Scan for the cell matching the given text and deliver its (X, Y) coordinate at center. 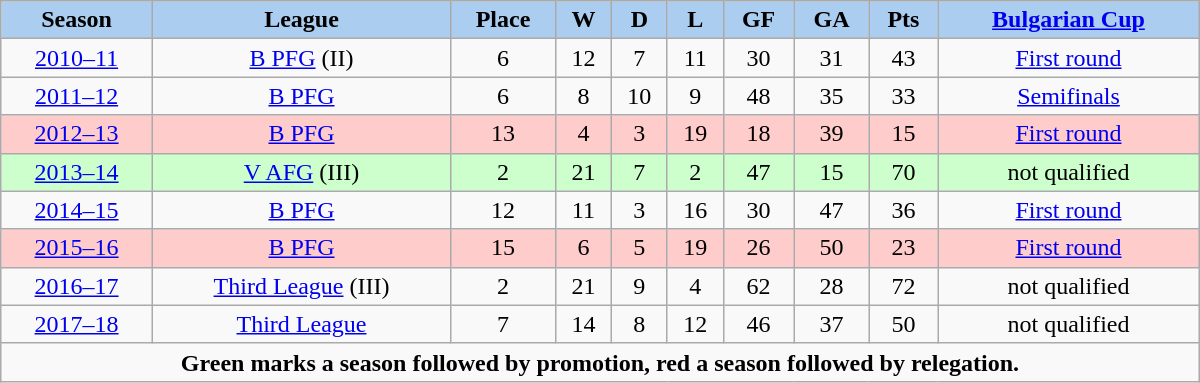
70 (904, 172)
Third League (301, 324)
13 (504, 134)
L (695, 20)
2014–15 (77, 210)
26 (758, 248)
D (639, 20)
5 (639, 248)
18 (758, 134)
2015–16 (77, 248)
B PFG (II) (301, 58)
Place (504, 20)
2013–14 (77, 172)
46 (758, 324)
39 (832, 134)
Semifinals (1069, 96)
Season (77, 20)
37 (832, 324)
33 (904, 96)
28 (832, 286)
Pts (904, 20)
48 (758, 96)
League (301, 20)
23 (904, 248)
V AFG (III) (301, 172)
62 (758, 286)
Green marks a season followed by promotion, red a season followed by relegation. (600, 362)
16 (695, 210)
2011–12 (77, 96)
Third League (III) (301, 286)
72 (904, 286)
GF (758, 20)
2010–11 (77, 58)
2012–13 (77, 134)
2017–18 (77, 324)
35 (832, 96)
2016–17 (77, 286)
10 (639, 96)
GA (832, 20)
36 (904, 210)
43 (904, 58)
14 (583, 324)
31 (832, 58)
Bulgarian Cup (1069, 20)
W (583, 20)
